Locate the cell with the specified text and output its [X, Y] center coordinate. 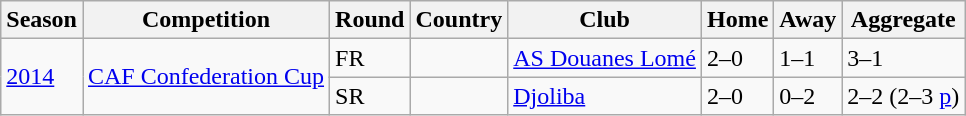
Djoliba [605, 96]
2014 [42, 77]
CAF Confederation Cup [206, 77]
Aggregate [904, 20]
AS Douanes Lomé [605, 58]
0–2 [808, 96]
2–2 (2–3 p) [904, 96]
SR [370, 96]
Home [737, 20]
Competition [206, 20]
FR [370, 58]
Country [459, 20]
3–1 [904, 58]
1–1 [808, 58]
Club [605, 20]
Away [808, 20]
Round [370, 20]
Season [42, 20]
